Detect which cell encompasses the target text, then output its (X, Y) center coordinate. 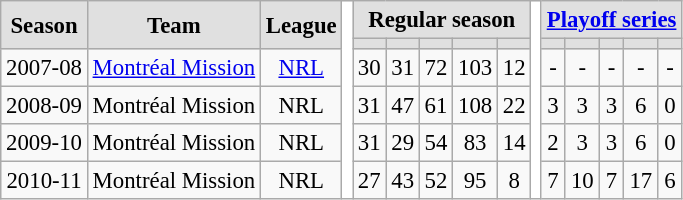
61 (436, 106)
2009-10 (44, 143)
43 (402, 181)
10 (582, 181)
17 (640, 181)
Regular season (442, 20)
83 (476, 143)
2007-08 (44, 68)
Playoff series (611, 20)
2 (552, 143)
12 (514, 68)
Season (44, 25)
54 (436, 143)
95 (476, 181)
8 (514, 181)
47 (402, 106)
29 (402, 143)
108 (476, 106)
72 (436, 68)
14 (514, 143)
League (302, 25)
2008-09 (44, 106)
27 (370, 181)
30 (370, 68)
2010-11 (44, 181)
52 (436, 181)
Team (174, 25)
22 (514, 106)
103 (476, 68)
